Search for the cell housing the specified text and yield its [x, y] center coordinate. 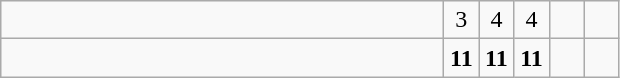
3 [462, 20]
